Find where the given text appears and provide that cell's center as (x, y) coordinate. 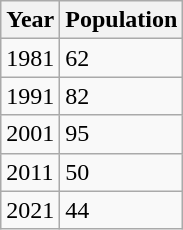
44 (122, 210)
Year (30, 20)
95 (122, 134)
1981 (30, 58)
1991 (30, 96)
Population (122, 20)
2021 (30, 210)
62 (122, 58)
50 (122, 172)
2001 (30, 134)
82 (122, 96)
2011 (30, 172)
